Find where the given text appears and provide that cell's center as (X, Y) coordinate. 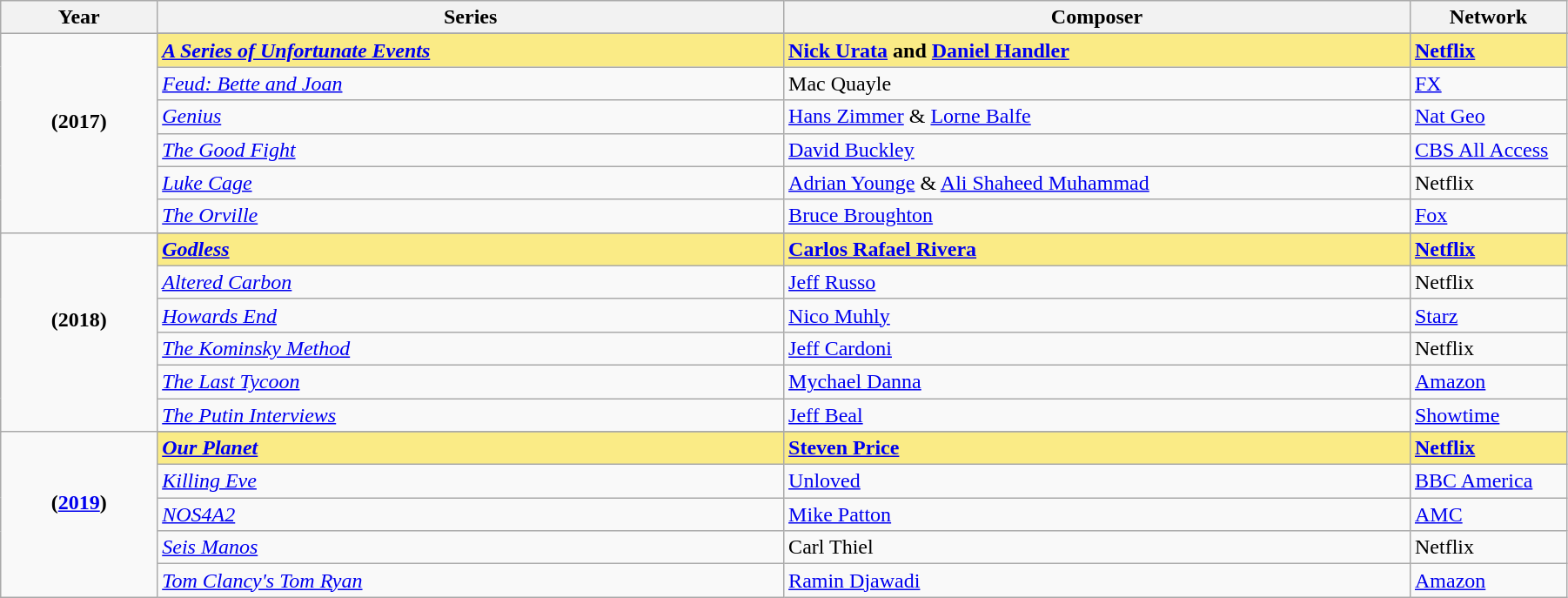
Composer (1097, 17)
Unloved (1097, 481)
Nico Muhly (1097, 315)
Adrian Younge & Ali Shaheed Muhammad (1097, 183)
Mac Quayle (1097, 84)
A Series of Unfortunate Events (471, 50)
Carl Thiel (1097, 548)
The Putin Interviews (471, 415)
The Kominsky Method (471, 348)
Jeff Russo (1097, 282)
David Buckley (1097, 150)
The Good Fight (471, 150)
Mike Patton (1097, 514)
Our Planet (471, 448)
Luke Cage (471, 183)
Altered Carbon (471, 282)
Ramin Djawadi (1097, 581)
Seis Manos (471, 548)
Network (1488, 17)
Howards End (471, 315)
Series (471, 17)
CBS All Access (1488, 150)
Nat Geo (1488, 117)
Feud: Bette and Joan (471, 84)
Year (79, 17)
Jeff Beal (1097, 415)
Tom Clancy's Tom Ryan (471, 581)
(2018) (79, 332)
Steven Price (1097, 448)
Mychael Danna (1097, 381)
Showtime (1488, 415)
Starz (1488, 315)
Bruce Broughton (1097, 216)
The Orville (471, 216)
The Last Tycoon (471, 381)
AMC (1488, 514)
NOS4A2 (471, 514)
Hans Zimmer & Lorne Balfe (1097, 117)
Genius (471, 117)
FX (1488, 84)
(2017) (79, 133)
BBC America (1488, 481)
Fox (1488, 216)
(2019) (79, 514)
Jeff Cardoni (1097, 348)
Carlos Rafael Rivera (1097, 249)
Nick Urata and Daniel Handler (1097, 50)
Godless (471, 249)
Killing Eve (471, 481)
